Return the (X, Y) coordinate for the center point of the cell that contains the specified text.  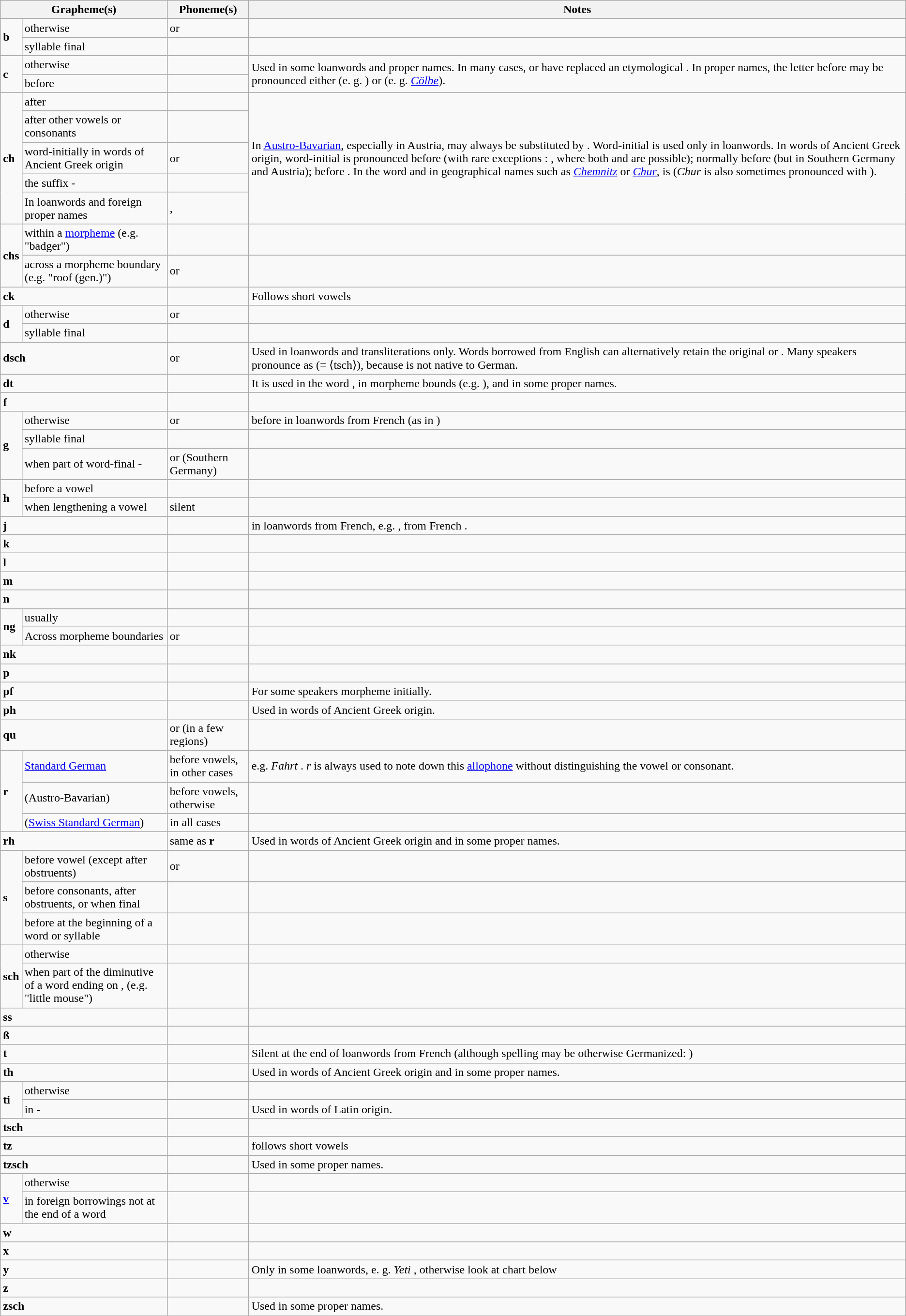
t (84, 1054)
after other vowels or consonants (94, 127)
n (84, 599)
tz (84, 1146)
ch (11, 158)
the suffix - (94, 183)
before (94, 83)
pf (84, 691)
Used in words of Latin origin. (577, 1109)
Only in some loanwords, e. g. Yeti , otherwise look at chart below (577, 1270)
after (94, 102)
when part of the diminutive of a word ending on , (e.g. "little mouse") (94, 985)
f (84, 402)
(Austro-Bavarian) (94, 798)
same as r (208, 841)
g (11, 445)
Follows short vowels (577, 296)
ss (84, 1017)
h (11, 498)
ti (11, 1100)
For some speakers morpheme initially. (577, 691)
in - (94, 1109)
In loanwords and foreign proper names (94, 208)
c (11, 74)
rh (84, 841)
silent (208, 507)
when lengthening a vowel (94, 507)
ß (84, 1035)
dsch (84, 358)
within a morpheme (e.g. "badger") (94, 239)
v (11, 1198)
It is used in the word , in morpheme bounds (e.g. ), and in some proper names. (577, 383)
zsch (84, 1306)
(Swiss Standard German) (94, 823)
before in loanwords from French (as in ) (577, 420)
sch (11, 976)
before vowels, otherwise (208, 798)
word-initially in words of Ancient Greek origin (94, 158)
s (11, 897)
Used in words of Ancient Greek origin. (577, 710)
or (Southern Germany) (208, 464)
w (84, 1233)
chs (11, 255)
tsch (84, 1127)
nk (84, 654)
y (84, 1270)
before a vowel (94, 489)
tzsch (84, 1164)
before vowel (except after obstruents) (94, 866)
Standard German (94, 766)
in all cases (208, 823)
qu (84, 735)
across a morpheme boundary (e.g. "roof (gen.)") (94, 271)
ck (84, 296)
in foreign borrowings not at the end of a word (94, 1208)
before consonants, after obstruents, or when final (94, 897)
or (in a few regions) (208, 735)
dt (84, 383)
r (11, 791)
d (11, 324)
m (84, 581)
follows short vowels (577, 1146)
k (84, 544)
ng (11, 627)
Silent at the end of loanwords from French (although spelling may be otherwise Germanized: ) (577, 1054)
e.g. Fahrt . r is always used to note down this allophone without distinguishing the vowel or consonant. (577, 766)
usually (94, 618)
Across morpheme boundaries (94, 636)
j (84, 526)
x (84, 1251)
z (84, 1288)
th (84, 1072)
Phoneme(s) (208, 10)
ph (84, 710)
b (11, 37)
in loanwords from French, e.g. , from French . (577, 526)
Notes (577, 10)
l (84, 562)
Grapheme(s) (84, 10)
before vowels, in other cases (208, 766)
when part of word-final - (94, 464)
, (208, 208)
before at the beginning of a word or syllable (94, 929)
p (84, 673)
